Locate the cell with the specified text and output its (X, Y) center coordinate. 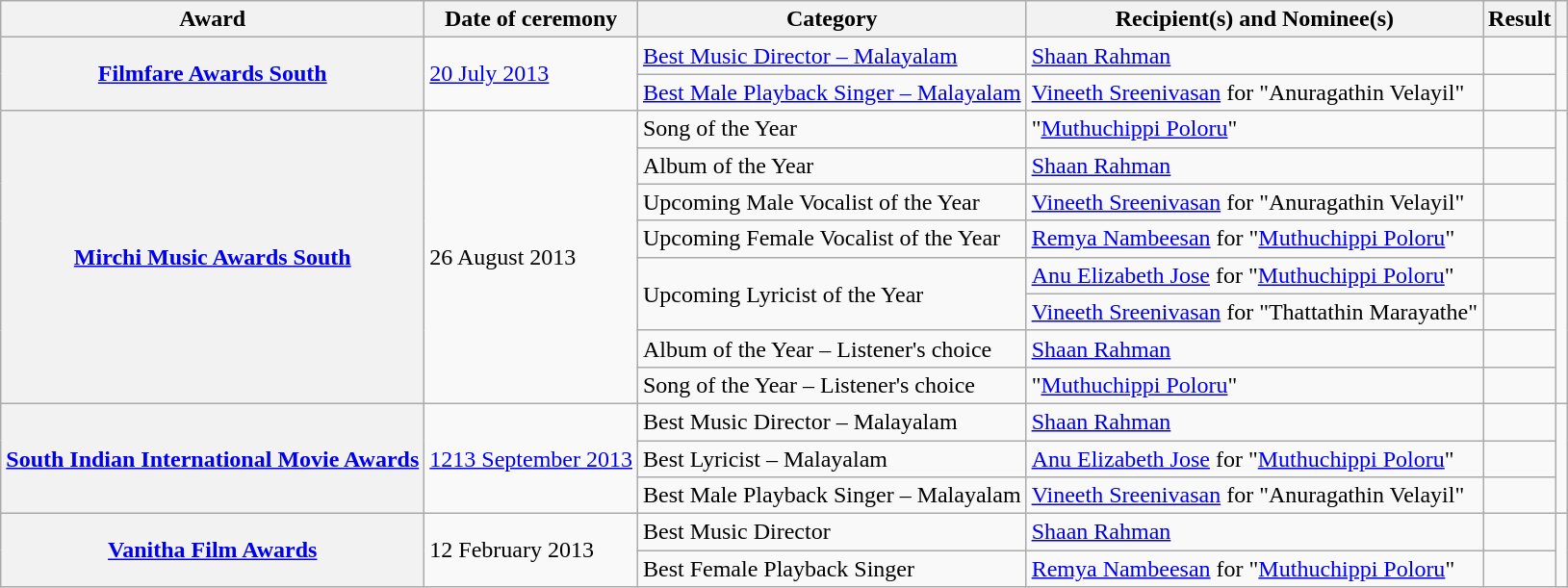
Best Female Playback Singer (832, 569)
Vineeth Sreenivasan for "Thattathin Marayathe" (1254, 312)
Upcoming Female Vocalist of the Year (832, 239)
Vanitha Film Awards (213, 550)
Category (832, 19)
Date of ceremony (531, 19)
Upcoming Male Vocalist of the Year (832, 202)
Recipient(s) and Nominee(s) (1254, 19)
Song of the Year – Listener's choice (832, 385)
Best Music Director (832, 532)
26 August 2013 (531, 257)
Album of the Year – Listener's choice (832, 348)
Filmfare Awards South (213, 74)
Song of the Year (832, 129)
Upcoming Lyricist of the Year (832, 294)
12 February 2013 (531, 550)
Mirchi Music Awards South (213, 257)
Result (1520, 19)
Best Lyricist – Malayalam (832, 459)
South Indian International Movie Awards (213, 458)
20 July 2013 (531, 74)
Album of the Year (832, 166)
Award (213, 19)
1213 September 2013 (531, 458)
